Pinpoint the cell where the given text exists, returning its [x, y] midpoint coordinate. 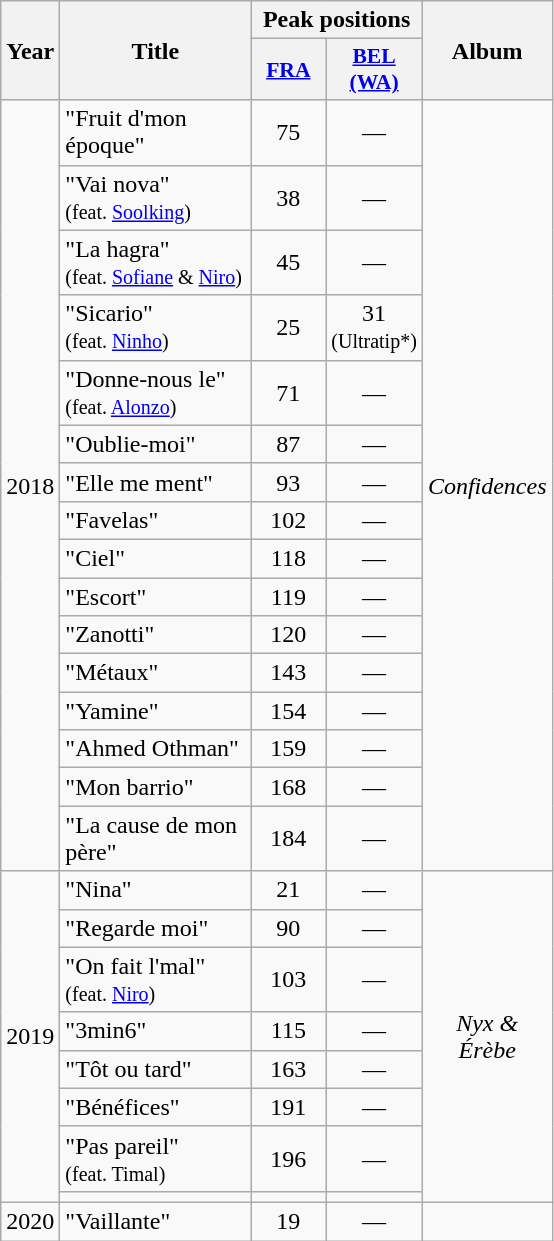
"Oublie-moi" [156, 444]
143 [288, 673]
102 [288, 520]
196 [288, 1158]
"Regarde moi" [156, 928]
90 [288, 928]
"Vai nova" (feat. Soolking) [156, 198]
"Sicario" (feat. Ninho) [156, 328]
154 [288, 711]
184 [288, 838]
191 [288, 1107]
BEL (WA) [374, 70]
45 [288, 262]
"On fait l'mal" (feat. Niro) [156, 980]
93 [288, 482]
"Donne-nous le" (feat. Alonzo) [156, 392]
168 [288, 787]
"Pas pareil" (feat. Timal) [156, 1158]
Album [487, 50]
2020 [30, 1221]
"Escort" [156, 597]
118 [288, 558]
75 [288, 132]
Nyx & Érèbe [487, 1037]
"Favelas" [156, 520]
"Yamine" [156, 711]
"3min6" [156, 1031]
119 [288, 597]
19 [288, 1221]
2019 [30, 1037]
Confidences [487, 486]
Year [30, 50]
FRA [288, 70]
"Métaux" [156, 673]
2018 [30, 486]
"La cause de mon père" [156, 838]
"Tôt ou tard" [156, 1069]
"Elle me ment" [156, 482]
115 [288, 1031]
71 [288, 392]
"Mon barrio" [156, 787]
103 [288, 980]
120 [288, 635]
"Zanotti" [156, 635]
"Ahmed Othman" [156, 749]
159 [288, 749]
"Bénéfices" [156, 1107]
Peak positions [336, 20]
87 [288, 444]
"Ciel" [156, 558]
21 [288, 890]
"Fruit d'mon époque" [156, 132]
"La hagra" (feat. Sofiane & Niro) [156, 262]
"Nina" [156, 890]
"Vaillante" [156, 1221]
163 [288, 1069]
31(Ultratip*) [374, 328]
Title [156, 50]
38 [288, 198]
25 [288, 328]
